Extract the (X, Y) coordinate from the center of the cell holding the provided text.  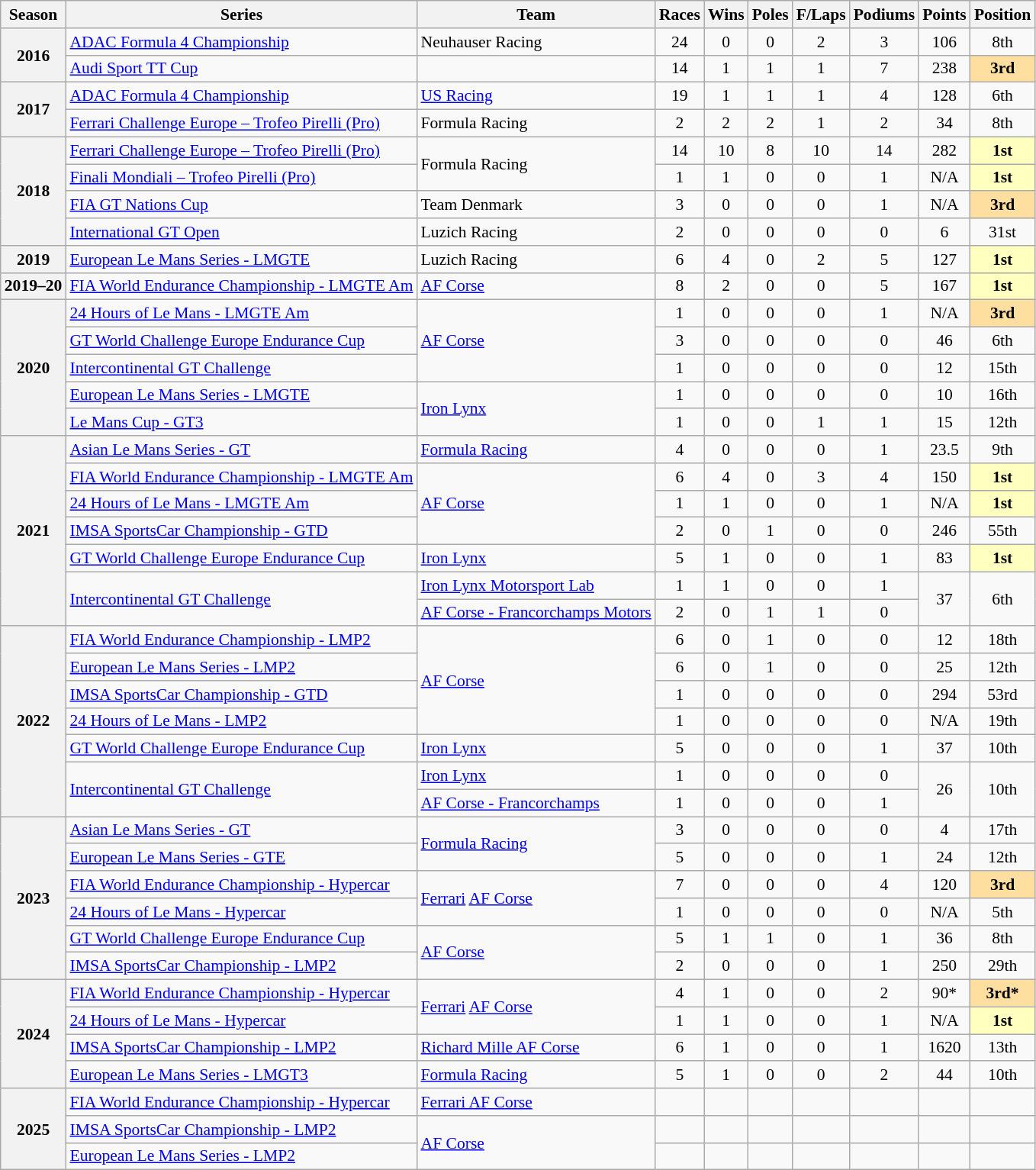
Audi Sport TT Cup (241, 69)
34 (944, 124)
15 (944, 423)
250 (944, 966)
17th (1002, 830)
2019 (34, 259)
167 (944, 286)
Season (34, 15)
19 (680, 96)
53rd (1002, 695)
150 (944, 477)
25 (944, 667)
Neuhauser Racing (536, 42)
18th (1002, 640)
9th (1002, 450)
US Racing (536, 96)
Wins (726, 15)
Poles (771, 15)
Le Mans Cup - GT3 (241, 423)
23.5 (944, 450)
29th (1002, 966)
2024 (34, 1034)
FIA GT Nations Cup (241, 205)
AF Corse - Francorchamps (536, 803)
Races (680, 15)
Position (1002, 15)
Points (944, 15)
Team Denmark (536, 205)
2016 (34, 55)
246 (944, 531)
Series (241, 15)
Team (536, 15)
1620 (944, 1048)
13th (1002, 1048)
83 (944, 559)
238 (944, 69)
European Le Mans Series - GTE (241, 858)
282 (944, 150)
5th (1002, 912)
36 (944, 939)
Richard Mille AF Corse (536, 1048)
44 (944, 1075)
Podiums (885, 15)
31st (1002, 232)
294 (944, 695)
15th (1002, 368)
127 (944, 259)
F/Laps (821, 15)
19th (1002, 721)
AF Corse - Francorchamps Motors (536, 613)
46 (944, 341)
European Le Mans Series - LMGT3 (241, 1075)
120 (944, 885)
2025 (34, 1130)
2022 (34, 722)
2023 (34, 898)
90* (944, 994)
FIA World Endurance Championship - LMP2 (241, 640)
International GT Open (241, 232)
2021 (34, 531)
16th (1002, 395)
Finali Mondiali – Trofeo Pirelli (Pro) (241, 178)
2017 (34, 110)
55th (1002, 531)
2019–20 (34, 286)
3rd* (1002, 994)
26 (944, 789)
106 (944, 42)
Iron Lynx Motorsport Lab (536, 585)
128 (944, 96)
2018 (34, 191)
24 Hours of Le Mans - LMP2 (241, 721)
2020 (34, 368)
